Search for the cell housing the specified text and yield its [x, y] center coordinate. 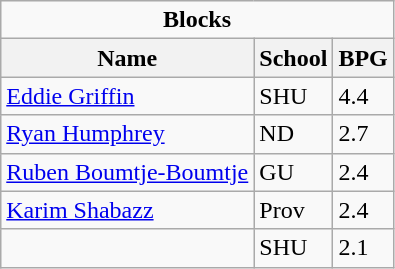
BPG [363, 58]
Prov [294, 210]
ND [294, 134]
Karim Shabazz [128, 210]
School [294, 58]
Ryan Humphrey [128, 134]
GU [294, 172]
Blocks [198, 20]
4.4 [363, 96]
2.7 [363, 134]
Ruben Boumtje-Boumtje [128, 172]
Name [128, 58]
Eddie Griffin [128, 96]
2.1 [363, 248]
